Search for the cell housing the specified text and yield its [x, y] center coordinate. 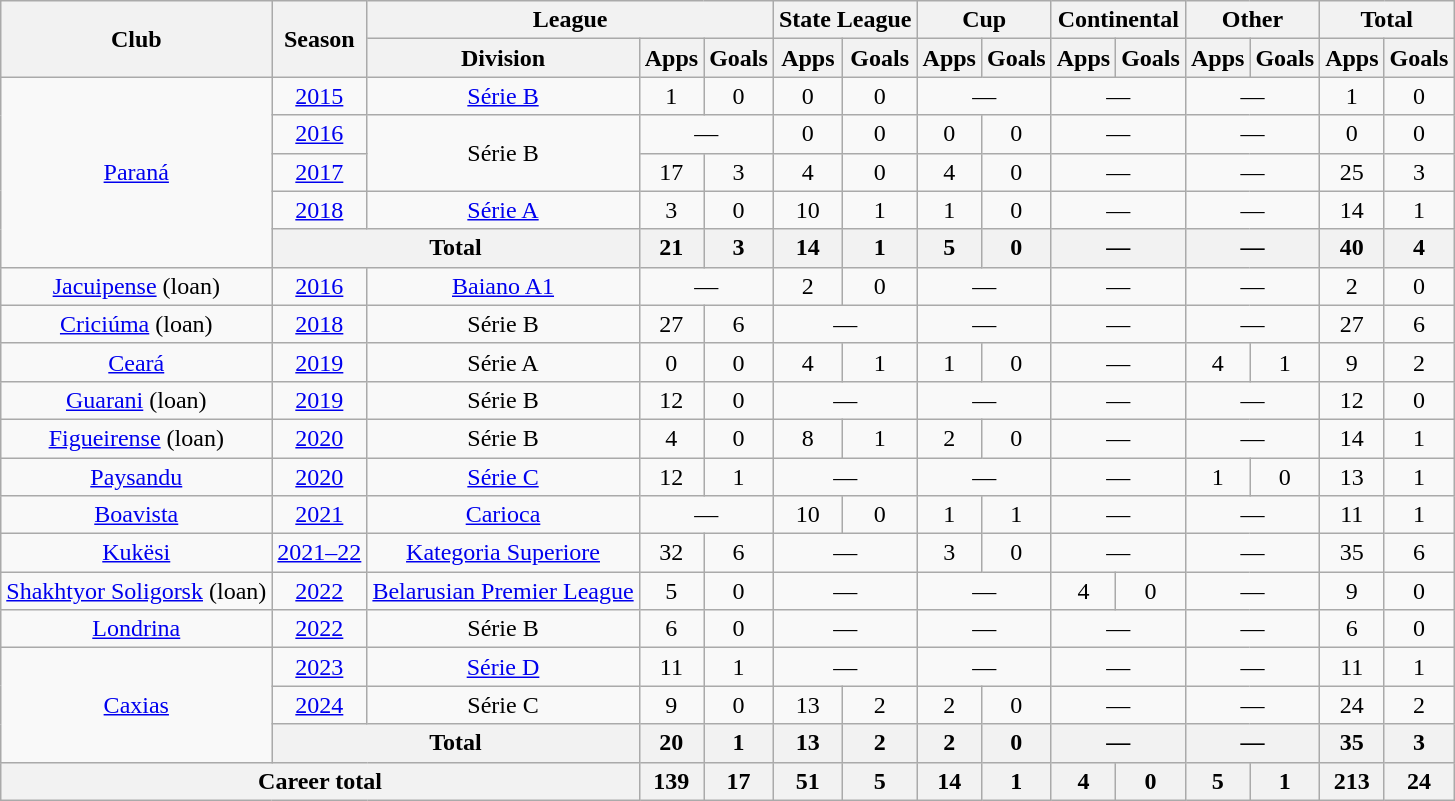
Cup [984, 20]
Division [503, 58]
2024 [320, 705]
139 [671, 781]
2023 [320, 667]
32 [671, 553]
Paysandu [136, 477]
20 [671, 743]
Série D [503, 667]
Club [136, 39]
Figueirense (loan) [136, 438]
40 [1352, 248]
Belarusian Premier League [503, 591]
Season [320, 39]
25 [1352, 172]
Boavista [136, 515]
8 [808, 438]
Paraná [136, 172]
21 [671, 248]
Shakhtyor Soligorsk (loan) [136, 591]
Criciúma (loan) [136, 324]
Caxias [136, 705]
Career total [320, 781]
2021–22 [320, 553]
Londrina [136, 629]
Other [1252, 20]
Kategoria Superiore [503, 553]
Continental [1118, 20]
State League [845, 20]
2015 [320, 96]
Kukësi [136, 553]
Jacuipense (loan) [136, 286]
Guarani (loan) [136, 400]
213 [1352, 781]
2021 [320, 515]
Baiano A1 [503, 286]
Ceará [136, 362]
League [570, 20]
51 [808, 781]
Carioca [503, 515]
2017 [320, 172]
